Locate the cell with the specified text and output its [x, y] center coordinate. 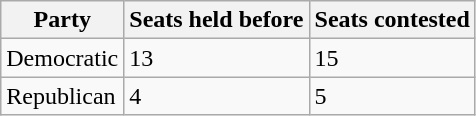
13 [216, 58]
5 [392, 96]
15 [392, 58]
Democratic [62, 58]
Seats held before [216, 20]
Seats contested [392, 20]
Republican [62, 96]
4 [216, 96]
Party [62, 20]
